For the text-containing cell, return its midpoint in [x, y] coordinate format. 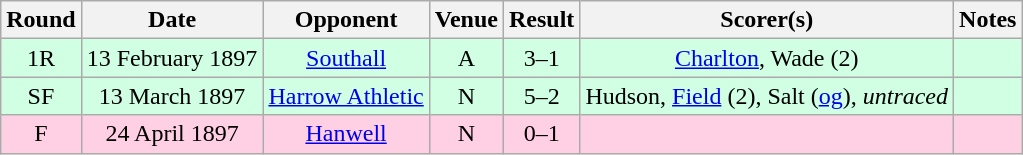
13 March 1897 [172, 96]
F [41, 134]
Result [541, 20]
3–1 [541, 58]
SF [41, 96]
Round [41, 20]
24 April 1897 [172, 134]
0–1 [541, 134]
Opponent [346, 20]
13 February 1897 [172, 58]
Harrow Athletic [346, 96]
Venue [466, 20]
Southall [346, 58]
1R [41, 58]
5–2 [541, 96]
Scorer(s) [767, 20]
Charlton, Wade (2) [767, 58]
Date [172, 20]
Hudson, Field (2), Salt (og), untraced [767, 96]
Notes [988, 20]
Hanwell [346, 134]
A [466, 58]
